Identify which cell holds the provided text, then report its (x, y) central coordinate. 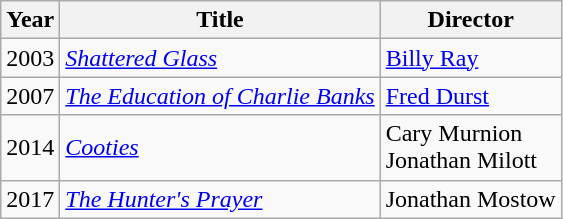
2007 (30, 96)
2017 (30, 199)
2003 (30, 58)
Year (30, 20)
The Hunter's Prayer (220, 199)
Fred Durst (470, 96)
Shattered Glass (220, 58)
Cary Murnion Jonathan Milott (470, 148)
Title (220, 20)
Cooties (220, 148)
The Education of Charlie Banks (220, 96)
Director (470, 20)
Billy Ray (470, 58)
Jonathan Mostow (470, 199)
2014 (30, 148)
